Pinpoint the cell where the given text exists, returning its (x, y) midpoint coordinate. 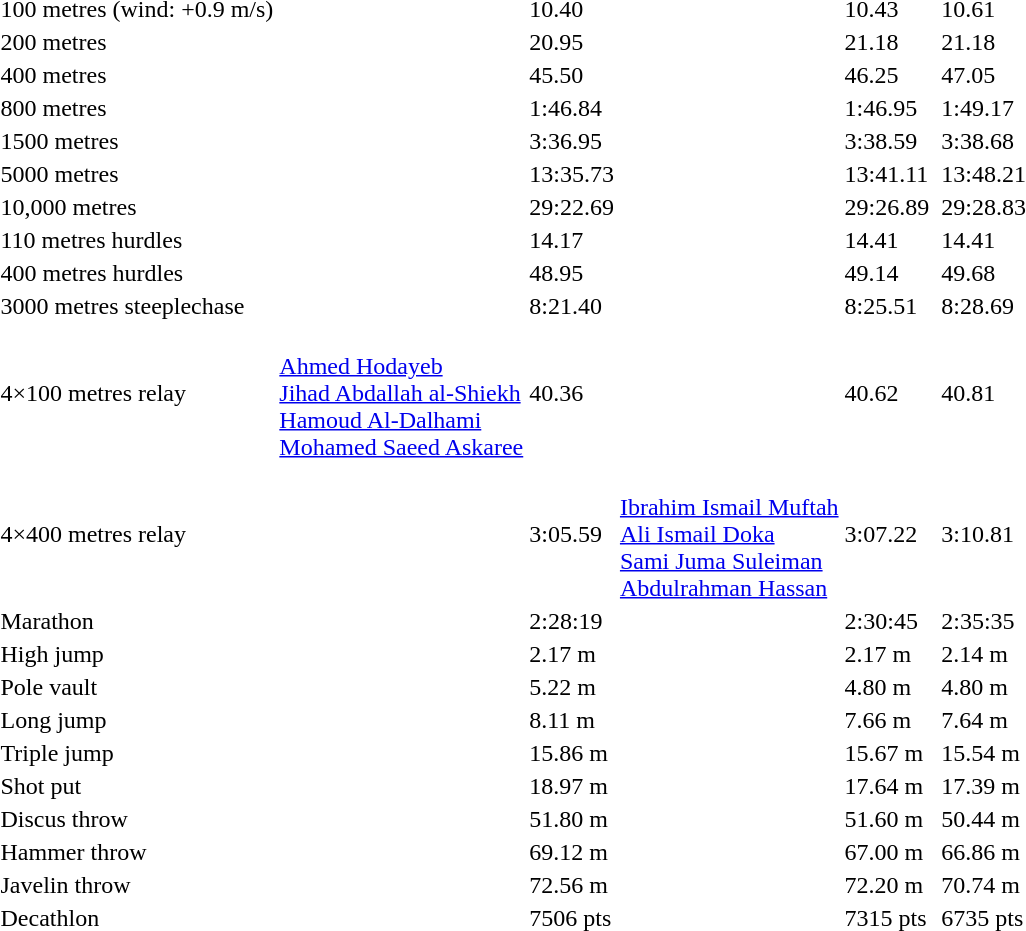
72.20 m (887, 885)
48.95 (572, 273)
Ibrahim Ismail MuftahAli Ismail DokaSami Juma SuleimanAbdulrahman Hassan (729, 534)
72.56 m (572, 885)
Ahmed HodayebJihad Abdallah al-ShiekhHamoud Al-DalhamiMohamed Saeed Askaree (402, 393)
14.41 (887, 240)
8:25.51 (887, 306)
21.18 (887, 42)
18.97 m (572, 786)
29:26.89 (887, 207)
3:38.59 (887, 141)
15.67 m (887, 753)
8:21.40 (572, 306)
8.11 m (572, 720)
69.12 m (572, 852)
2:30:45 (887, 621)
49.14 (887, 273)
7.66 m (887, 720)
3:36.95 (572, 141)
4.80 m (887, 687)
3:05.59 (572, 534)
3:07.22 (887, 534)
51.60 m (887, 819)
17.64 m (887, 786)
40.36 (572, 393)
20.95 (572, 42)
67.00 m (887, 852)
1:46.84 (572, 108)
46.25 (887, 75)
29:22.69 (572, 207)
40.62 (887, 393)
5.22 m (572, 687)
2:28:19 (572, 621)
15.86 m (572, 753)
13:35.73 (572, 174)
51.80 m (572, 819)
1:46.95 (887, 108)
45.50 (572, 75)
14.17 (572, 240)
13:41.11 (887, 174)
